Capture the cell that displays the provided text and extract its [x, y] central coordinate. 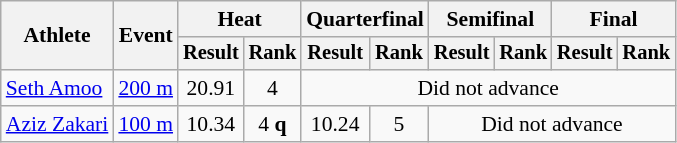
4 [273, 88]
Final [614, 19]
Quarterfinal [365, 19]
10.34 [211, 124]
Seth Amoo [58, 88]
100 m [146, 124]
4 q [273, 124]
20.91 [211, 88]
Heat [240, 19]
Aziz Zakari [58, 124]
Semifinal [490, 19]
5 [399, 124]
10.24 [335, 124]
Event [146, 36]
200 m [146, 88]
Athlete [58, 36]
